For the text-containing cell, return its midpoint in [x, y] coordinate format. 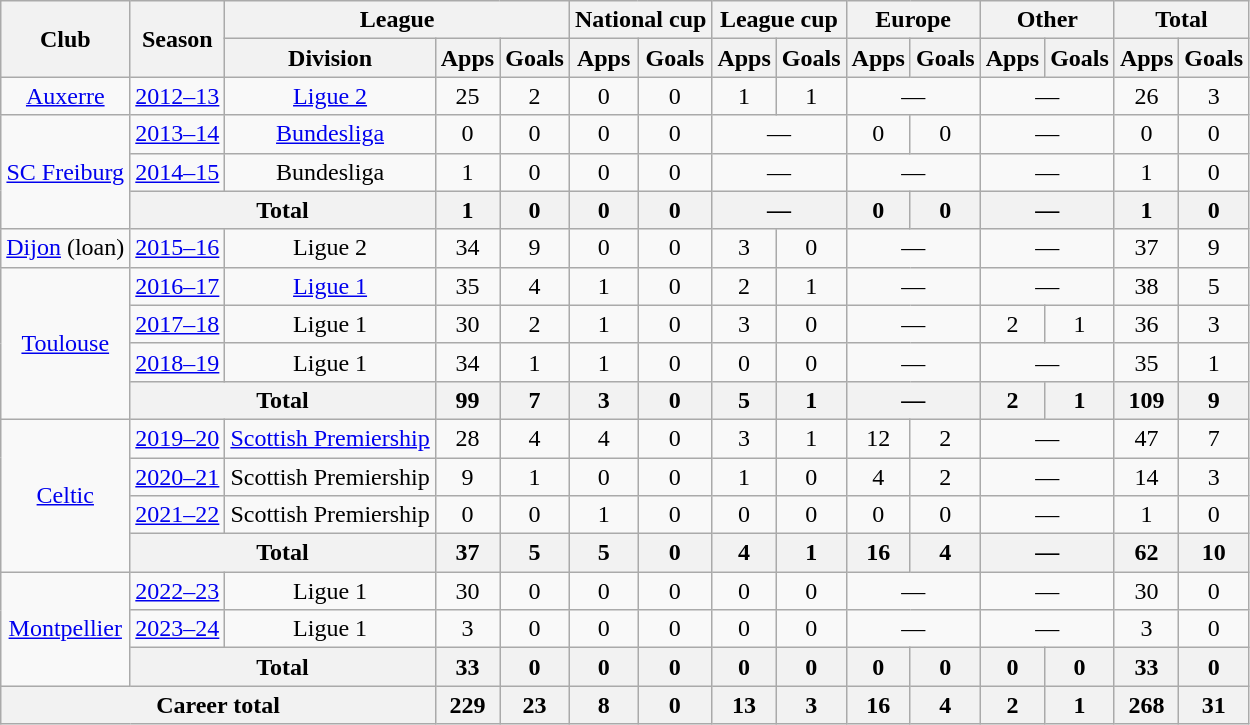
109 [1146, 400]
62 [1146, 553]
2013–14 [178, 134]
Season [178, 39]
13 [744, 705]
8 [603, 705]
Other [1047, 20]
League cup [779, 20]
National cup [640, 20]
Toulouse [66, 343]
25 [467, 96]
League [398, 20]
Montpellier [66, 629]
38 [1146, 286]
2015–16 [178, 248]
12 [878, 438]
Auxerre [66, 96]
268 [1146, 705]
2020–21 [178, 477]
2012–13 [178, 96]
2023–24 [178, 629]
Career total [218, 705]
36 [1146, 324]
Club [66, 39]
2016–17 [178, 286]
2017–18 [178, 324]
10 [1214, 553]
Division [330, 58]
SC Freiburg [66, 172]
2021–22 [178, 515]
2014–15 [178, 172]
99 [467, 400]
26 [1146, 96]
23 [535, 705]
28 [467, 438]
2019–20 [178, 438]
2018–19 [178, 362]
31 [1214, 705]
229 [467, 705]
47 [1146, 438]
14 [1146, 477]
2022–23 [178, 591]
Europe [913, 20]
Dijon (loan) [66, 248]
Celtic [66, 495]
